Provide the [x, y] coordinate of the cell's center where the given text is located.  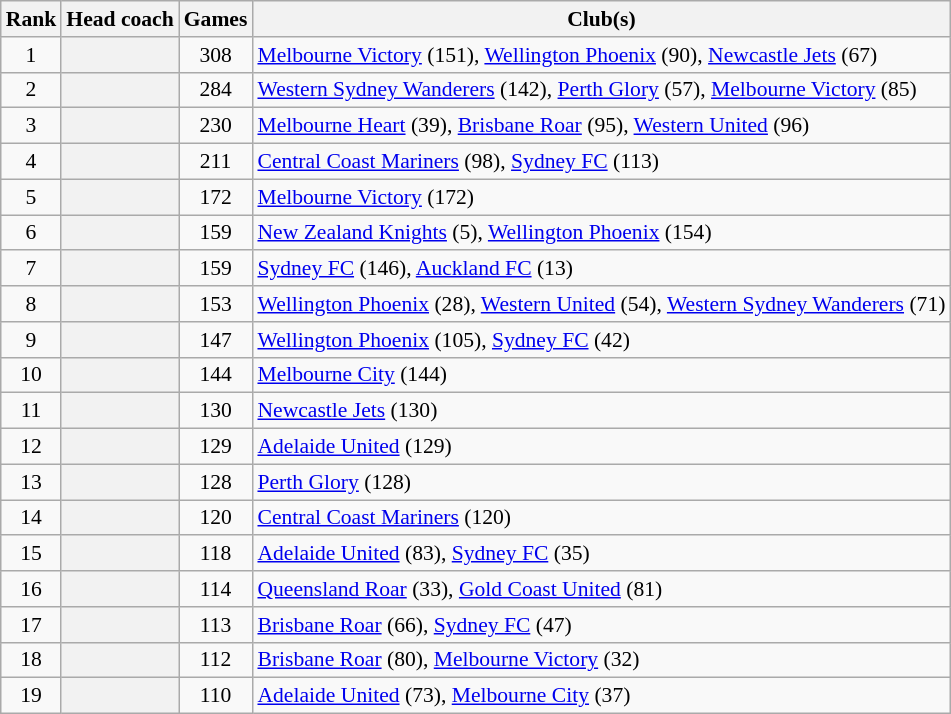
Melbourne Victory (151), Wellington Phoenix (90), Newcastle Jets (67) [601, 55]
1 [32, 55]
8 [32, 304]
147 [216, 340]
Melbourne Victory (172) [601, 197]
114 [216, 589]
172 [216, 197]
Rank [32, 19]
Sydney FC (146), Auckland FC (13) [601, 269]
Brisbane Roar (66), Sydney FC (47) [601, 625]
Western Sydney Wanderers (142), Perth Glory (57), Melbourne Victory (85) [601, 90]
18 [32, 660]
16 [32, 589]
15 [32, 554]
14 [32, 518]
19 [32, 696]
110 [216, 696]
Queensland Roar (33), Gold Coast United (81) [601, 589]
153 [216, 304]
230 [216, 126]
4 [32, 162]
Melbourne City (144) [601, 375]
130 [216, 411]
12 [32, 447]
Adelaide United (83), Sydney FC (35) [601, 554]
129 [216, 447]
112 [216, 660]
17 [32, 625]
Head coach [120, 19]
9 [32, 340]
Adelaide United (73), Melbourne City (37) [601, 696]
118 [216, 554]
211 [216, 162]
5 [32, 197]
Wellington Phoenix (105), Sydney FC (42) [601, 340]
Wellington Phoenix (28), Western United (54), Western Sydney Wanderers (71) [601, 304]
284 [216, 90]
Perth Glory (128) [601, 482]
3 [32, 126]
308 [216, 55]
7 [32, 269]
10 [32, 375]
Games [216, 19]
Melbourne Heart (39), Brisbane Roar (95), Western United (96) [601, 126]
Newcastle Jets (130) [601, 411]
Central Coast Mariners (120) [601, 518]
144 [216, 375]
2 [32, 90]
11 [32, 411]
128 [216, 482]
Club(s) [601, 19]
120 [216, 518]
Central Coast Mariners (98), Sydney FC (113) [601, 162]
New Zealand Knights (5), Wellington Phoenix (154) [601, 233]
6 [32, 233]
Adelaide United (129) [601, 447]
Brisbane Roar (80), Melbourne Victory (32) [601, 660]
13 [32, 482]
113 [216, 625]
